Provide the (X, Y) coordinate of the cell's center where the given text is located.  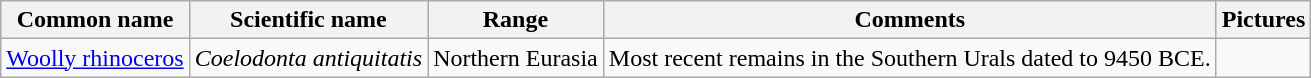
Most recent remains in the Southern Urals dated to 9450 BCE. (910, 58)
Common name (95, 20)
Range (516, 20)
Comments (910, 20)
Pictures (1264, 20)
Coelodonta antiquitatis (308, 58)
Scientific name (308, 20)
Woolly rhinoceros (95, 58)
Northern Eurasia (516, 58)
